Output the (X, Y) coordinate of the center of the cell containing the given text.  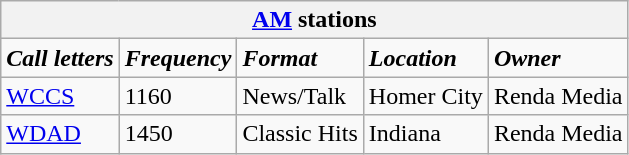
News/Talk (300, 96)
Frequency (178, 58)
WCCS (60, 96)
Call letters (60, 58)
Indiana (426, 134)
Format (300, 58)
AM stations (314, 20)
1160 (178, 96)
Classic Hits (300, 134)
WDAD (60, 134)
Homer City (426, 96)
Location (426, 58)
1450 (178, 134)
Owner (558, 58)
